Search for the cell housing the specified text and yield its (X, Y) center coordinate. 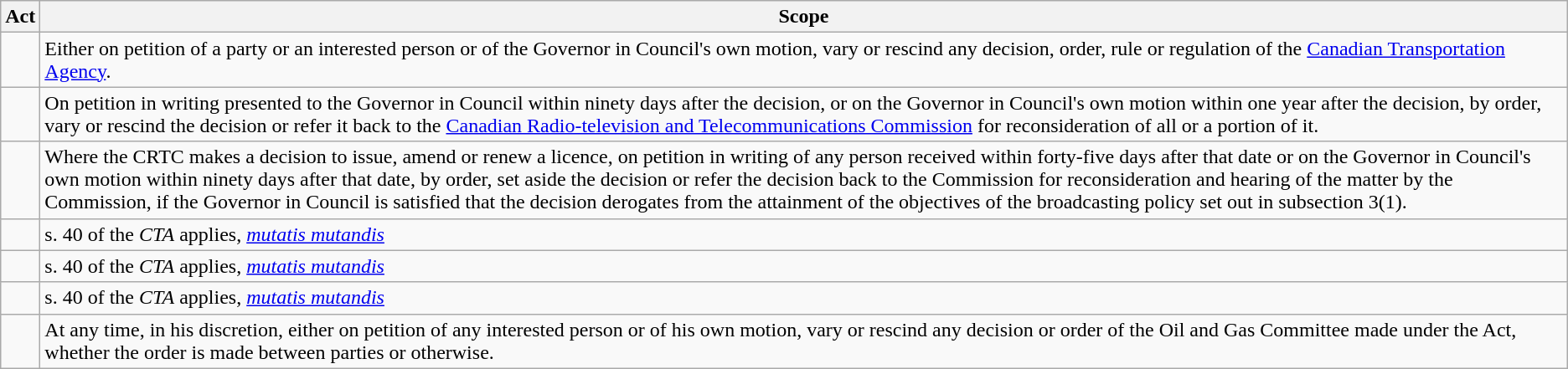
Scope (804, 17)
Act (20, 17)
